Capture the cell that displays the provided text and extract its [X, Y] central coordinate. 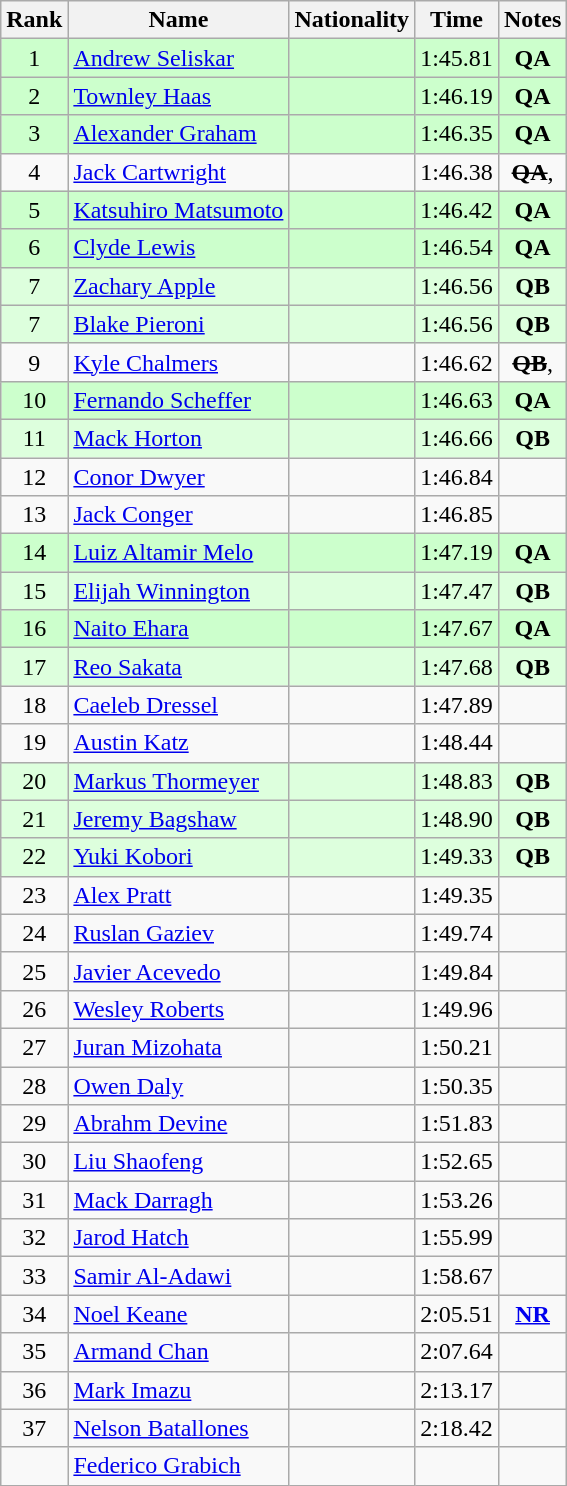
Jack Conger [178, 515]
2:07.64 [457, 1352]
Austin Katz [178, 743]
Time [457, 20]
Naito Ehara [178, 629]
31 [34, 1200]
1:49.35 [457, 895]
Nelson Batallones [178, 1428]
Wesley Roberts [178, 1009]
2:05.51 [457, 1314]
Noel Keane [178, 1314]
25 [34, 971]
1:46.85 [457, 515]
1:49.84 [457, 971]
1:48.83 [457, 781]
1:48.90 [457, 819]
Reo Sakata [178, 667]
1:49.33 [457, 857]
20 [34, 781]
10 [34, 400]
Andrew Seliskar [178, 58]
34 [34, 1314]
32 [34, 1238]
19 [34, 743]
23 [34, 895]
Caeleb Dressel [178, 705]
22 [34, 857]
1:52.65 [457, 1162]
9 [34, 362]
Alexander Graham [178, 134]
QB, [532, 362]
1:48.44 [457, 743]
2:13.17 [457, 1390]
1:49.96 [457, 1009]
Alex Pratt [178, 895]
3 [34, 134]
1:50.21 [457, 1047]
1:55.99 [457, 1238]
37 [34, 1428]
Kyle Chalmers [178, 362]
Markus Thormeyer [178, 781]
Abrahm Devine [178, 1124]
Blake Pieroni [178, 324]
1:47.19 [457, 553]
NR [532, 1314]
1:58.67 [457, 1276]
Katsuhiro Matsumoto [178, 210]
1:46.35 [457, 134]
35 [34, 1352]
1:47.47 [457, 591]
29 [34, 1124]
1:46.84 [457, 477]
Javier Acevedo [178, 971]
Nationality [352, 20]
1:45.81 [457, 58]
1:46.42 [457, 210]
Jarod Hatch [178, 1238]
Owen Daly [178, 1085]
15 [34, 591]
1:51.83 [457, 1124]
Notes [532, 20]
1:53.26 [457, 1200]
12 [34, 477]
1:49.74 [457, 933]
Federico Grabich [178, 1466]
2:18.42 [457, 1428]
Fernando Scheffer [178, 400]
Jack Cartwright [178, 172]
4 [34, 172]
1:46.38 [457, 172]
1:47.89 [457, 705]
5 [34, 210]
Armand Chan [178, 1352]
2 [34, 96]
Jeremy Bagshaw [178, 819]
1:46.62 [457, 362]
16 [34, 629]
1:46.54 [457, 248]
11 [34, 438]
21 [34, 819]
1:46.19 [457, 96]
6 [34, 248]
28 [34, 1085]
18 [34, 705]
Mack Horton [178, 438]
30 [34, 1162]
Name [178, 20]
1:47.67 [457, 629]
36 [34, 1390]
Samir Al-Adawi [178, 1276]
Juran Mizohata [178, 1047]
QA, [532, 172]
Yuki Kobori [178, 857]
24 [34, 933]
Liu Shaofeng [178, 1162]
Ruslan Gaziev [178, 933]
1:47.68 [457, 667]
17 [34, 667]
Townley Haas [178, 96]
Clyde Lewis [178, 248]
Mark Imazu [178, 1390]
Luiz Altamir Melo [178, 553]
1:46.66 [457, 438]
Conor Dwyer [178, 477]
Elijah Winnington [178, 591]
1:50.35 [457, 1085]
1 [34, 58]
27 [34, 1047]
Mack Darragh [178, 1200]
Zachary Apple [178, 286]
26 [34, 1009]
Rank [34, 20]
14 [34, 553]
1:46.63 [457, 400]
13 [34, 515]
33 [34, 1276]
